Provide the (X, Y) coordinate of the cell's center where the given text is located.  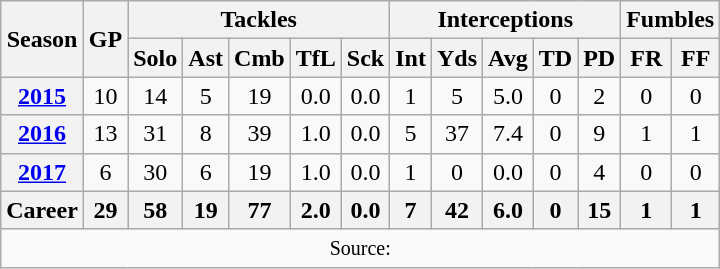
2015 (42, 96)
Tackles (259, 20)
10 (105, 96)
2017 (42, 172)
Cmb (260, 58)
37 (456, 134)
Source: (360, 248)
Fumbles (670, 20)
6.0 (508, 210)
5.0 (508, 96)
Season (42, 39)
Int (411, 58)
13 (105, 134)
7 (411, 210)
14 (156, 96)
42 (456, 210)
2016 (42, 134)
Interceptions (506, 20)
FF (696, 58)
GP (105, 39)
Solo (156, 58)
TfL (316, 58)
Yds (456, 58)
15 (600, 210)
29 (105, 210)
Ast (206, 58)
TD (555, 58)
2 (600, 96)
77 (260, 210)
4 (600, 172)
31 (156, 134)
Sck (365, 58)
9 (600, 134)
2.0 (316, 210)
7.4 (508, 134)
58 (156, 210)
PD (600, 58)
Avg (508, 58)
30 (156, 172)
FR (646, 58)
Career (42, 210)
8 (206, 134)
39 (260, 134)
